For the text-containing cell, return its midpoint in (X, Y) coordinate format. 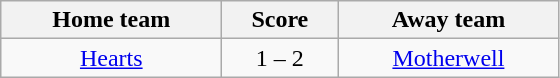
Motherwell (448, 58)
Score (280, 20)
Away team (448, 20)
Home team (112, 20)
1 – 2 (280, 58)
Hearts (112, 58)
